For the text-containing cell, return its midpoint in (x, y) coordinate format. 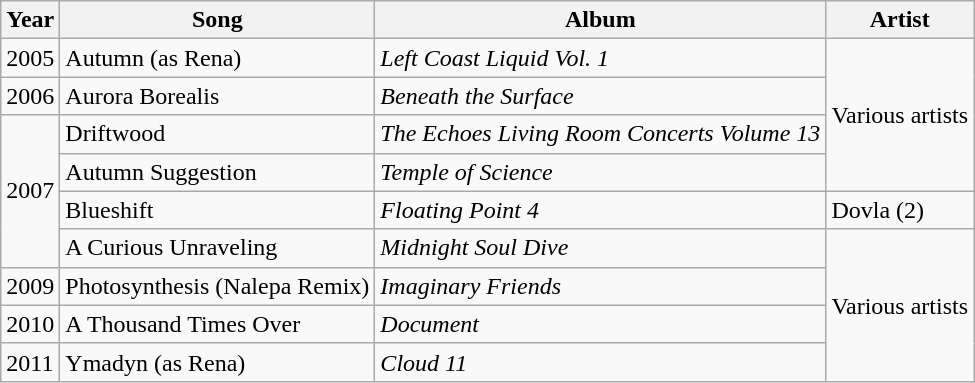
Beneath the Surface (600, 96)
2010 (30, 324)
Year (30, 20)
Dovla (2) (900, 210)
2005 (30, 58)
Ymadyn (as Rena) (218, 362)
2011 (30, 362)
Document (600, 324)
Song (218, 20)
Imaginary Friends (600, 286)
Left Coast Liquid Vol. 1 (600, 58)
Photosynthesis (Nalepa Remix) (218, 286)
Cloud 11 (600, 362)
Floating Point 4 (600, 210)
2006 (30, 96)
A Curious Unraveling (218, 248)
The Echoes Living Room Concerts Volume 13 (600, 134)
Blueshift (218, 210)
Midnight Soul Dive (600, 248)
Autumn (as Rena) (218, 58)
2009 (30, 286)
Album (600, 20)
2007 (30, 191)
Temple of Science (600, 172)
Aurora Borealis (218, 96)
A Thousand Times Over (218, 324)
Artist (900, 20)
Autumn Suggestion (218, 172)
Driftwood (218, 134)
